Locate the cell with the specified text and output its [x, y] center coordinate. 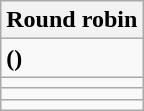
Round robin [72, 20]
() [72, 58]
